Detect which cell encompasses the target text, then output its [x, y] center coordinate. 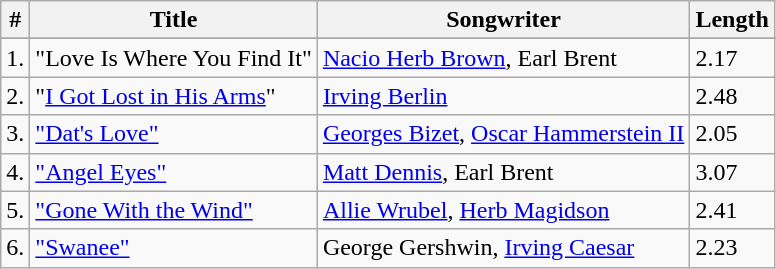
"Angel Eyes" [174, 172]
Georges Bizet, Oscar Hammerstein II [504, 134]
4. [16, 172]
Matt Dennis, Earl Brent [504, 172]
"Love Is Where You Find It" [174, 58]
"Gone With the Wind" [174, 210]
George Gershwin, Irving Caesar [504, 248]
Nacio Herb Brown, Earl Brent [504, 58]
"I Got Lost in His Arms" [174, 96]
"Dat's Love" [174, 134]
"Swanee" [174, 248]
1. [16, 58]
Songwriter [504, 20]
Length [732, 20]
3.07 [732, 172]
2. [16, 96]
5. [16, 210]
Allie Wrubel, Herb Magidson [504, 210]
# [16, 20]
Irving Berlin [504, 96]
2.17 [732, 58]
Title [174, 20]
2.41 [732, 210]
3. [16, 134]
2.48 [732, 96]
2.05 [732, 134]
6. [16, 248]
2.23 [732, 248]
